Determine the (x, y) coordinate at the center of the cell enclosing the given text.  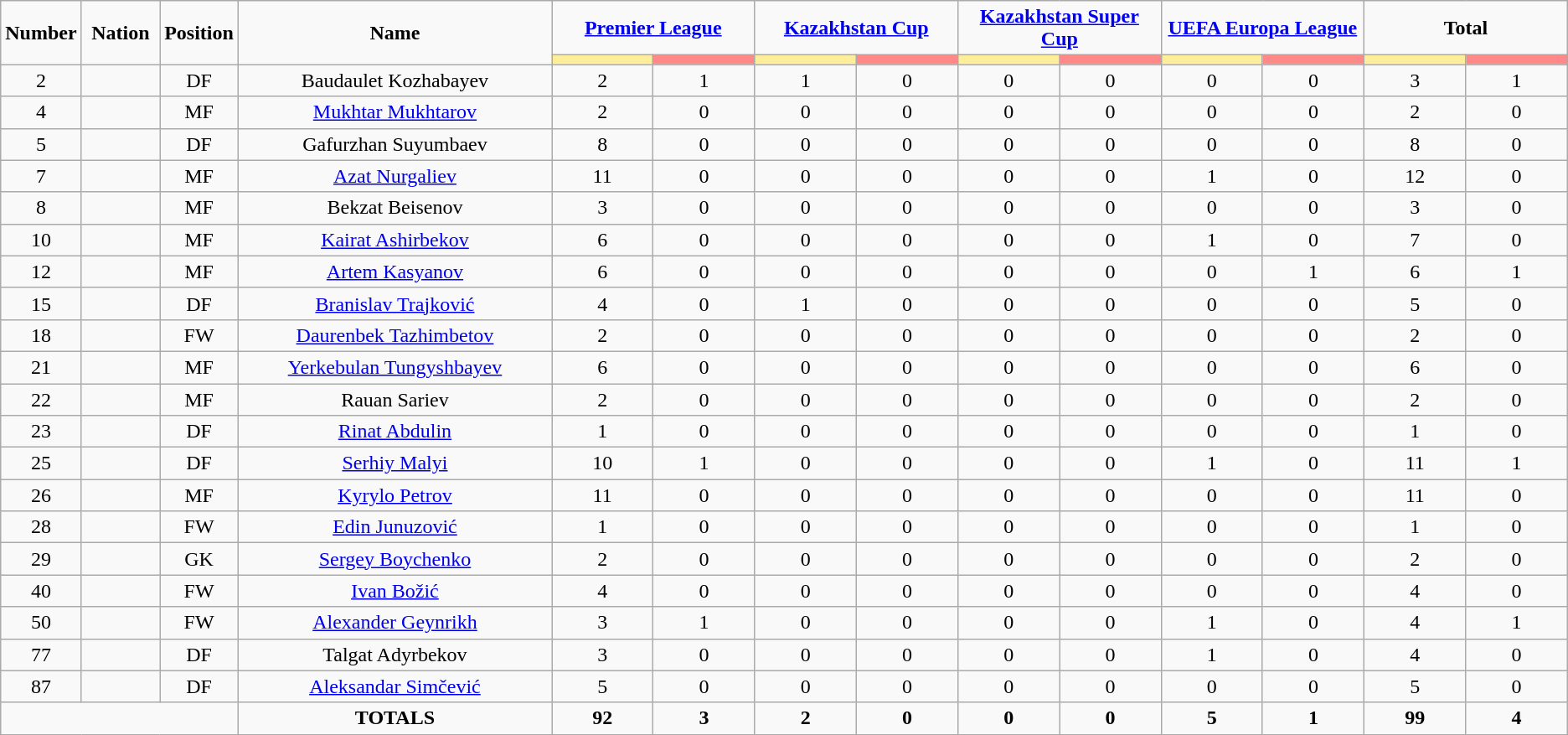
GK (199, 559)
87 (41, 686)
15 (41, 303)
Serhiy Malyi (395, 463)
Kazakhstan Cup (856, 28)
Sergey Boychenko (395, 559)
Mukhtar Mukhtarov (395, 112)
Premier League (653, 28)
21 (41, 367)
29 (41, 559)
Ivan Božić (395, 591)
25 (41, 463)
Kazakhstan Super Cup (1060, 28)
Branislav Trajković (395, 303)
Edin Junuzović (395, 527)
28 (41, 527)
92 (601, 718)
23 (41, 432)
TOTALS (395, 718)
Artem Kasyanov (395, 272)
40 (41, 591)
Azat Nurgaliev (395, 176)
Rinat Abdulin (395, 432)
Bekzat Beisenov (395, 208)
77 (41, 655)
Daurenbek Tazhimbetov (395, 335)
Position (199, 33)
26 (41, 495)
Kyrylo Petrov (395, 495)
Total (1466, 28)
Alexander Geynrikh (395, 623)
Yerkebulan Tungyshbayev (395, 367)
Talgat Adyrbekov (395, 655)
Kairat Ashirbekov (395, 240)
Aleksandar Simčević (395, 686)
18 (41, 335)
Number (41, 33)
UEFA Europa League (1263, 28)
Gafurzhan Suyumbaev (395, 144)
Baudaulet Kozhabayev (395, 80)
Name (395, 33)
50 (41, 623)
99 (1416, 718)
Rauan Sariev (395, 400)
Nation (121, 33)
22 (41, 400)
